Extract the [x, y] coordinate from the center of the cell holding the provided text.  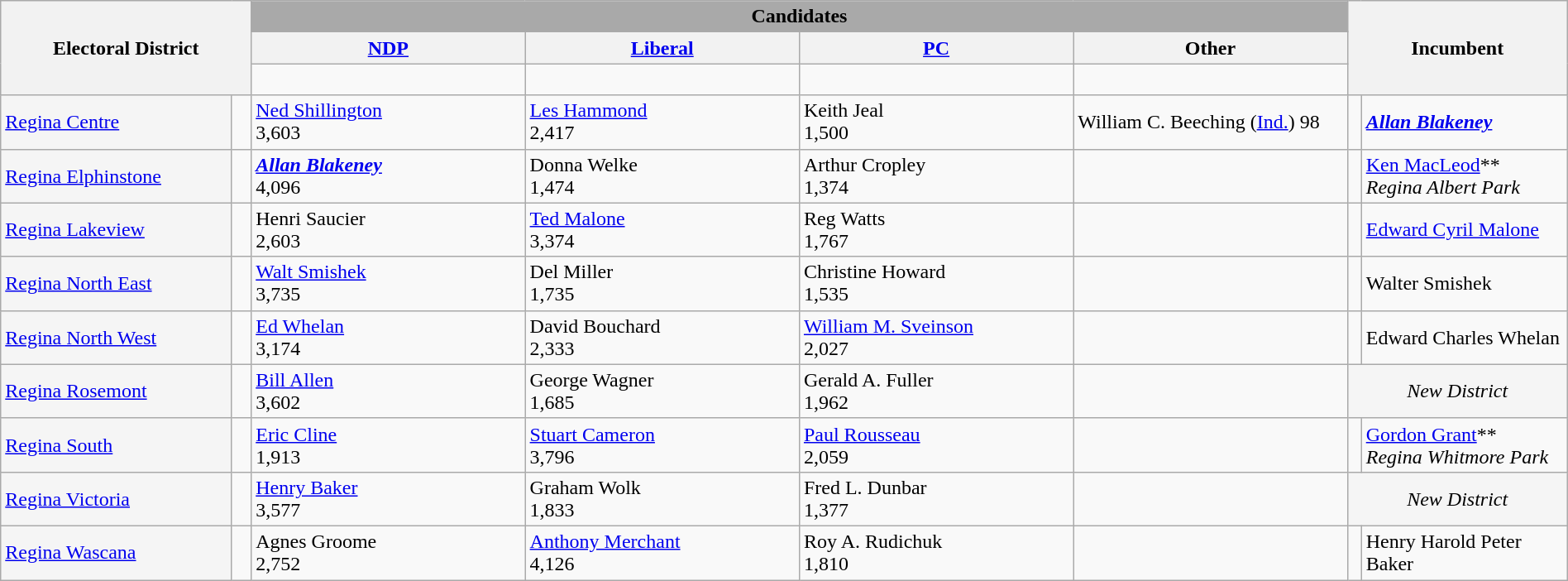
Bill Allen3,602 [389, 391]
Henry Harold Peter Baker [1464, 553]
PC [936, 48]
Henri Saucier2,603 [389, 230]
Roy A. Rudichuk1,810 [936, 553]
Ed Whelan3,174 [389, 338]
Regina Centre [116, 122]
Ned Shillington3,603 [389, 122]
Gordon Grant**Regina Whitmore Park [1464, 445]
Donna Welke1,474 [662, 175]
Regina Lakeview [116, 230]
William C. Beeching (Ind.) 98 [1211, 122]
Fred L. Dunbar1,377 [936, 498]
Walter Smishek [1464, 283]
Keith Jeal1,500 [936, 122]
Reg Watts1,767 [936, 230]
Incumbent [1457, 48]
Henry Baker3,577 [389, 498]
NDP [389, 48]
Regina Wascana [116, 553]
Allan Blakeney [1464, 122]
Ken MacLeod**Regina Albert Park [1464, 175]
Allan Blakeney4,096 [389, 175]
Arthur Cropley1,374 [936, 175]
Les Hammond2,417 [662, 122]
Regina Rosemont [116, 391]
Del Miller1,735 [662, 283]
Regina North West [116, 338]
George Wagner1,685 [662, 391]
Ted Malone3,374 [662, 230]
Gerald A. Fuller1,962 [936, 391]
Paul Rousseau2,059 [936, 445]
Edward Charles Whelan [1464, 338]
Electoral District [126, 48]
Graham Wolk1,833 [662, 498]
Eric Cline1,913 [389, 445]
Regina Elphinstone [116, 175]
William M. Sveinson2,027 [936, 338]
Stuart Cameron3,796 [662, 445]
Walt Smishek3,735 [389, 283]
Regina South [116, 445]
Christine Howard1,535 [936, 283]
Other [1211, 48]
David Bouchard2,333 [662, 338]
Regina Victoria [116, 498]
Edward Cyril Malone [1464, 230]
Liberal [662, 48]
Regina North East [116, 283]
Candidates [799, 17]
Agnes Groome2,752 [389, 553]
Anthony Merchant4,126 [662, 553]
